Locate the cell with the specified text and output its (x, y) center coordinate. 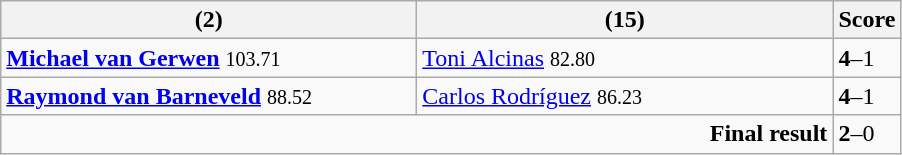
Michael van Gerwen 103.71 (209, 58)
Score (867, 20)
(15) (625, 20)
Raymond van Barneveld 88.52 (209, 96)
Toni Alcinas 82.80 (625, 58)
Final result (417, 134)
2–0 (867, 134)
(2) (209, 20)
Carlos Rodríguez 86.23 (625, 96)
